Extract the [X, Y] coordinate from the center of the cell holding the provided text.  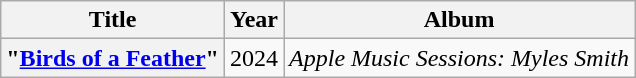
Year [254, 20]
"Birds of a Feather" [113, 58]
Album [460, 20]
2024 [254, 58]
Title [113, 20]
Apple Music Sessions: Myles Smith [460, 58]
